Capture the cell that displays the provided text and extract its (X, Y) central coordinate. 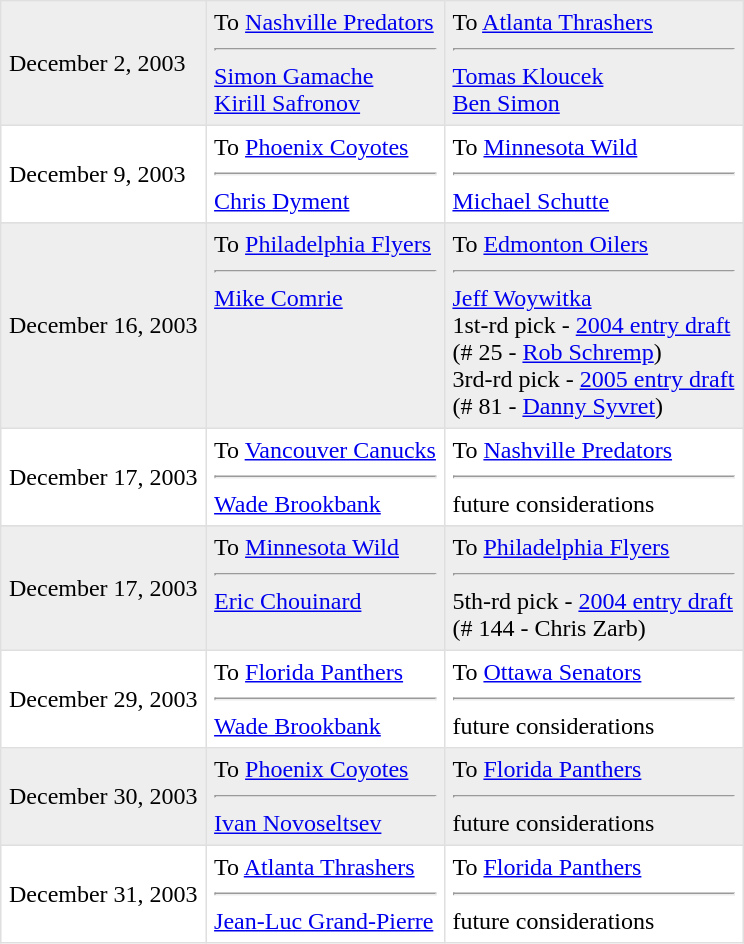
To Philadelphia FlyersMike Comrie (325, 326)
To Vancouver CanucksWade Brookbank (325, 477)
To Atlanta ThrashersTomas KloucekBen Simon (593, 63)
To Nashville Predatorsfuture considerations (593, 477)
To Phoenix CoyotesChris Dyment (325, 174)
December 31, 2003 (104, 894)
December 30, 2003 (104, 797)
To Edmonton OilersJeff Woywitka1st-rd pick - 2004 entry draft(# 25 - Rob Schremp)3rd-rd pick - 2005 entry draft(# 81 - Danny Syvret) (593, 326)
To Nashville PredatorsSimon GamacheKirill Safronov (325, 63)
To Philadelphia Flyers5th-rd pick - 2004 entry draft(# 144 - Chris Zarb) (593, 588)
To Florida PanthersWade Brookbank (325, 699)
To Minnesota WildMichael Schutte (593, 174)
December 9, 2003 (104, 174)
To Minnesota WildEric Chouinard (325, 588)
December 2, 2003 (104, 63)
December 16, 2003 (104, 326)
To Atlanta Thrashers Jean-Luc Grand-Pierre (325, 894)
To Ottawa Senatorsfuture considerations (593, 699)
December 29, 2003 (104, 699)
To Phoenix Coyotes Ivan Novoseltsev (325, 797)
